From the cell containing the given text, extract its center point as [x, y] coordinate. 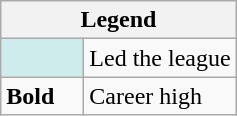
Bold [42, 96]
Legend [118, 20]
Career high [160, 96]
Led the league [160, 58]
